Provide the [X, Y] coordinate of the cell's center where the given text is located.  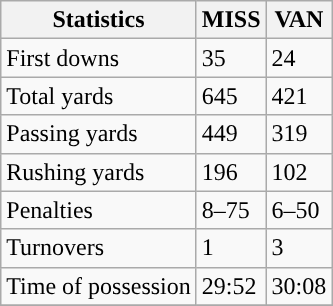
8–75 [231, 210]
Passing yards [99, 134]
VAN [299, 20]
1 [231, 248]
24 [299, 58]
6–50 [299, 210]
196 [231, 172]
3 [299, 248]
449 [231, 134]
Statistics [99, 20]
MISS [231, 20]
First downs [99, 58]
102 [299, 172]
29:52 [231, 286]
Time of possession [99, 286]
35 [231, 58]
319 [299, 134]
Rushing yards [99, 172]
Turnovers [99, 248]
Penalties [99, 210]
30:08 [299, 286]
Total yards [99, 96]
421 [299, 96]
645 [231, 96]
